Pinpoint the cell where the given text exists, returning its (x, y) midpoint coordinate. 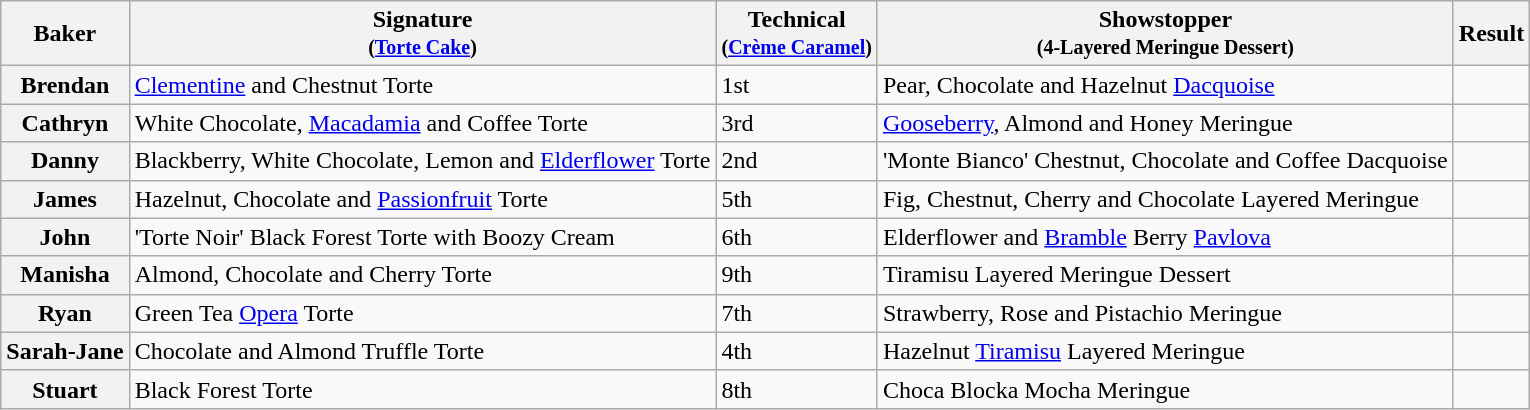
Ryan (65, 313)
6th (797, 237)
Choca Blocka Mocha Meringue (1165, 389)
Green Tea Opera Torte (422, 313)
Gooseberry, Almond and Honey Meringue (1165, 123)
Baker (65, 34)
White Chocolate, Macadamia and Coffee Torte (422, 123)
Cathryn (65, 123)
5th (797, 199)
'Torte Noir' Black Forest Torte with Boozy Cream (422, 237)
Chocolate and Almond Truffle Torte (422, 351)
Clementine and Chestnut Torte (422, 85)
7th (797, 313)
Tiramisu Layered Meringue Dessert (1165, 275)
Brendan (65, 85)
Showstopper(4-Layered Meringue Dessert) (1165, 34)
Manisha (65, 275)
Blackberry, White Chocolate, Lemon and Elderflower Torte (422, 161)
2nd (797, 161)
Fig, Chestnut, Cherry and Chocolate Layered Meringue (1165, 199)
Sarah-Jane (65, 351)
4th (797, 351)
Danny (65, 161)
Strawberry, Rose and Pistachio Meringue (1165, 313)
Hazelnut, Chocolate and Passionfruit Torte (422, 199)
Result (1491, 34)
Pear, Chocolate and Hazelnut Dacquoise (1165, 85)
Black Forest Torte (422, 389)
Hazelnut Tiramisu Layered Meringue (1165, 351)
Almond, Chocolate and Cherry Torte (422, 275)
'Monte Bianco' Chestnut, Chocolate and Coffee Dacquoise (1165, 161)
1st (797, 85)
James (65, 199)
9th (797, 275)
John (65, 237)
3rd (797, 123)
Elderflower and Bramble Berry Pavlova (1165, 237)
Stuart (65, 389)
8th (797, 389)
Technical(Crème Caramel) (797, 34)
Signature(Torte Cake) (422, 34)
